Output the [X, Y] coordinate of the center of the cell containing the given text.  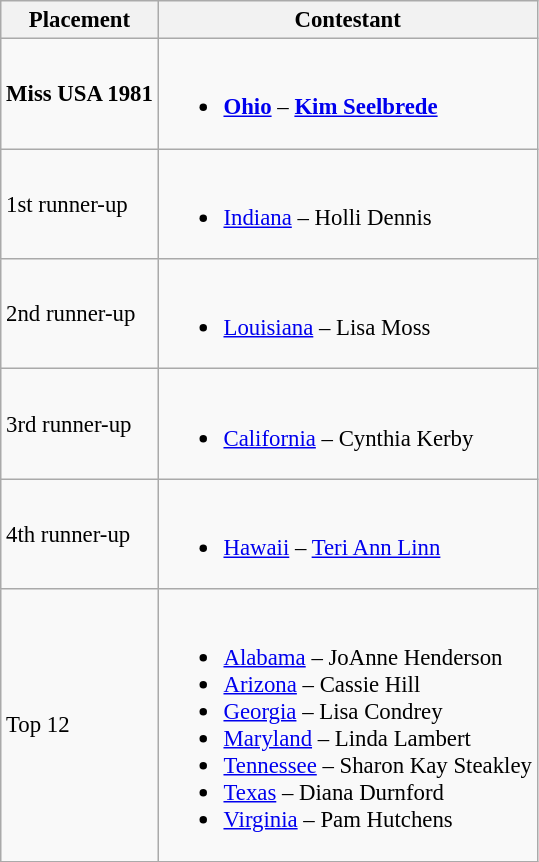
California – Cynthia Kerby [348, 424]
2nd runner-up [80, 314]
Ohio – Kim Seelbrede [348, 94]
Miss USA 1981 [80, 94]
Louisiana – Lisa Moss [348, 314]
Hawaii – Teri Ann Linn [348, 534]
Contestant [348, 20]
3rd runner-up [80, 424]
Top 12 [80, 725]
Indiana – Holli Dennis [348, 204]
1st runner-up [80, 204]
4th runner-up [80, 534]
Placement [80, 20]
